Identify which cell holds the provided text, then report its [X, Y] central coordinate. 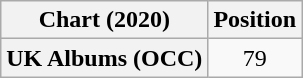
Position [255, 20]
79 [255, 58]
Chart (2020) [104, 20]
UK Albums (OCC) [104, 58]
